Find where the given text appears and provide that cell's center as [X, Y] coordinate. 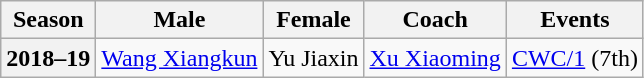
CWC/1 (7th) [574, 58]
Events [574, 20]
Coach [435, 20]
Season [48, 20]
Wang Xiangkun [180, 58]
Male [180, 20]
Xu Xiaoming [435, 58]
2018–19 [48, 58]
Yu Jiaxin [314, 58]
Female [314, 20]
